Find where the given text appears and provide that cell's center as (x, y) coordinate. 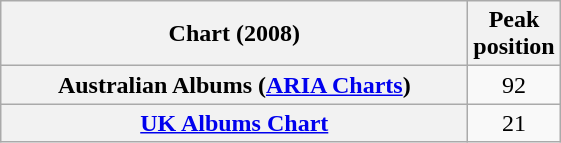
Chart (2008) (234, 34)
Australian Albums (ARIA Charts) (234, 85)
Peakposition (514, 34)
21 (514, 123)
UK Albums Chart (234, 123)
92 (514, 85)
